From the cell containing the given text, extract its center point as [X, Y] coordinate. 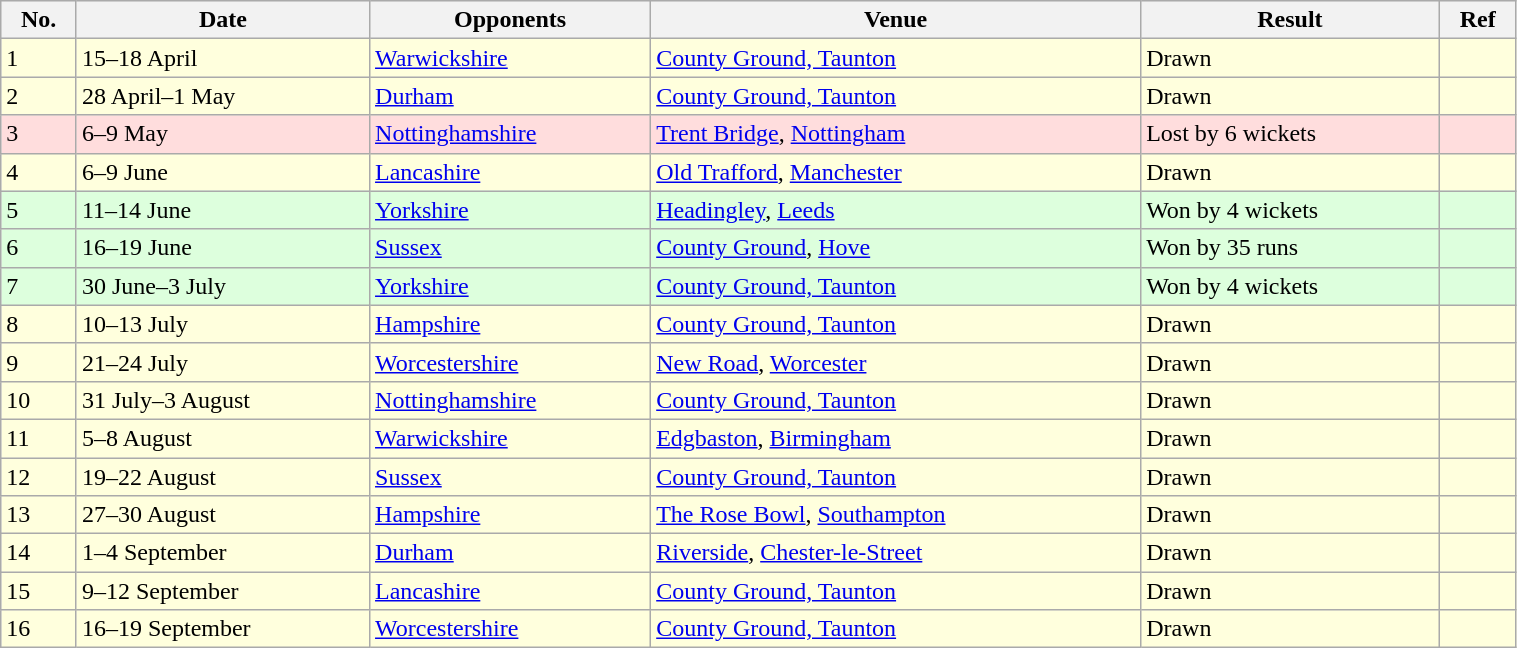
7 [39, 286]
31 July–3 August [222, 400]
10–13 July [222, 324]
Riverside, Chester-le-Street [896, 553]
1–4 September [222, 553]
Headingley, Leeds [896, 210]
Old Trafford, Manchester [896, 172]
27–30 August [222, 515]
12 [39, 477]
6–9 May [222, 134]
6 [39, 248]
9–12 September [222, 591]
15 [39, 591]
16 [39, 629]
Trent Bridge, Nottingham [896, 134]
New Road, Worcester [896, 362]
Won by 35 runs [1290, 248]
4 [39, 172]
28 April–1 May [222, 96]
1 [39, 58]
5–8 August [222, 438]
10 [39, 400]
6–9 June [222, 172]
16–19 September [222, 629]
15–18 April [222, 58]
16–19 June [222, 248]
11–14 June [222, 210]
14 [39, 553]
Edgbaston, Birmingham [896, 438]
Date [222, 20]
County Ground, Hove [896, 248]
19–22 August [222, 477]
No. [39, 20]
Venue [896, 20]
11 [39, 438]
Result [1290, 20]
8 [39, 324]
5 [39, 210]
2 [39, 96]
Ref [1478, 20]
3 [39, 134]
30 June–3 July [222, 286]
9 [39, 362]
Opponents [510, 20]
13 [39, 515]
The Rose Bowl, Southampton [896, 515]
Lost by 6 wickets [1290, 134]
21–24 July [222, 362]
